Determine the (X, Y) coordinate at the center of the cell enclosing the given text.  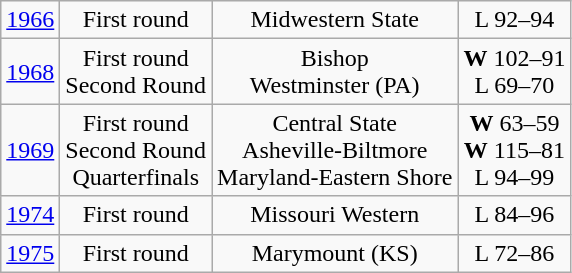
First roundSecond RoundQuarterfinals (136, 150)
Missouri Western (335, 215)
1969 (30, 150)
W 63–59W 115–81L 94–99 (514, 150)
BishopWestminster (PA) (335, 72)
1966 (30, 20)
First roundSecond Round (136, 72)
W 102–91L 69–70 (514, 72)
L 84–96 (514, 215)
1968 (30, 72)
1974 (30, 215)
Midwestern State (335, 20)
1975 (30, 253)
Marymount (KS) (335, 253)
Central StateAsheville-BiltmoreMaryland-Eastern Shore (335, 150)
L 72–86 (514, 253)
L 92–94 (514, 20)
